Scan for the cell matching the given text and deliver its (X, Y) coordinate at center. 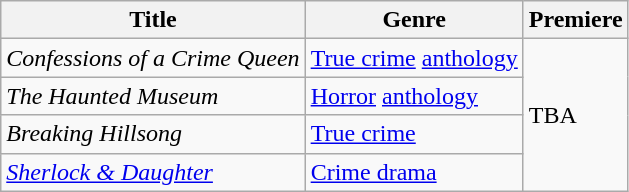
TBA (576, 115)
Title (153, 20)
True crime (414, 134)
Genre (414, 20)
Confessions of a Crime Queen (153, 58)
Horror anthology (414, 96)
Sherlock & Daughter (153, 172)
Crime drama (414, 172)
True crime anthology (414, 58)
Breaking Hillsong (153, 134)
Premiere (576, 20)
The Haunted Museum (153, 96)
